Find where the given text appears and provide that cell's center as (x, y) coordinate. 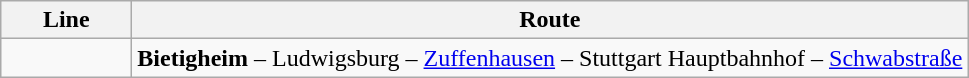
Route (550, 20)
Bietigheim – Ludwigsburg – Zuffenhausen – Stuttgart Hauptbahnhof – Schwabstraße (550, 58)
Line (66, 20)
